Return the [x, y] coordinate for the center point of the cell that contains the specified text.  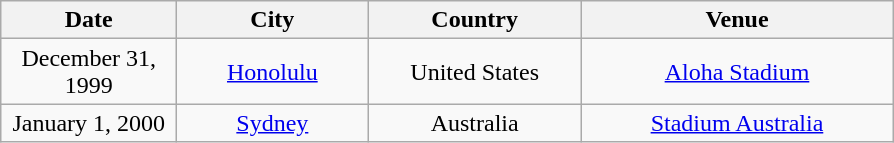
December 31, 1999 [89, 72]
Stadium Australia [736, 123]
Country [475, 20]
Australia [475, 123]
January 1, 2000 [89, 123]
Venue [736, 20]
Date [89, 20]
United States [475, 72]
Sydney [272, 123]
Honolulu [272, 72]
Aloha Stadium [736, 72]
City [272, 20]
